Provide the (x, y) coordinate of the cell's center where the given text is located.  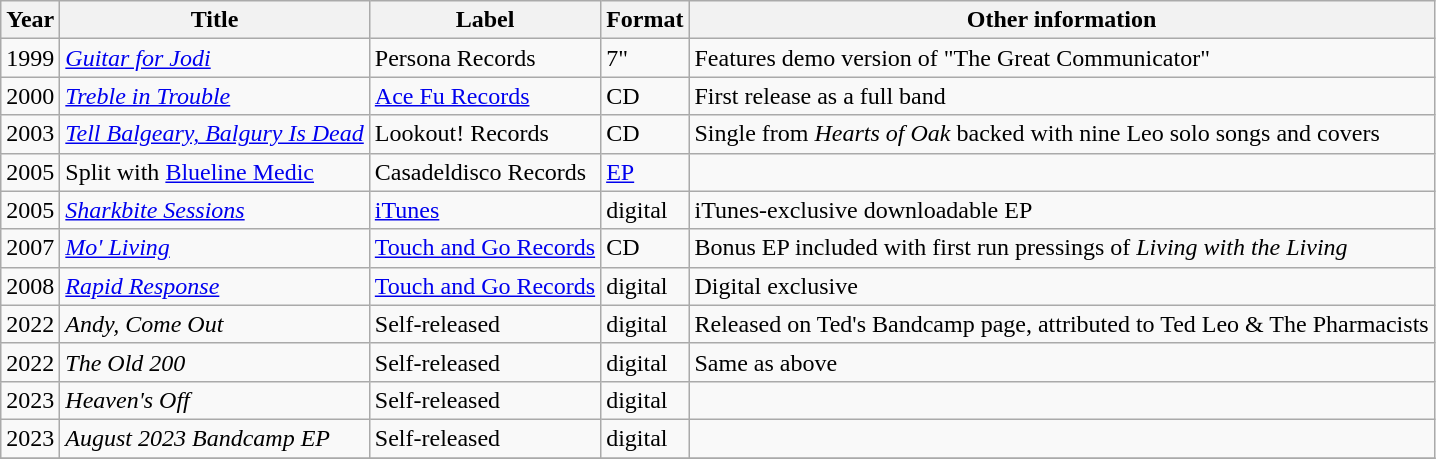
2003 (30, 134)
Year (30, 20)
2007 (30, 248)
Treble in Trouble (214, 96)
Andy, Come Out (214, 324)
Split with Blueline Medic (214, 172)
Lookout! Records (484, 134)
Heaven's Off (214, 400)
Mo' Living (214, 248)
EP (645, 172)
Format (645, 20)
Guitar for Jodi (214, 58)
The Old 200 (214, 362)
Digital exclusive (1062, 286)
Features demo version of "The Great Communicator" (1062, 58)
iTunes-exclusive downloadable EP (1062, 210)
1999 (30, 58)
First release as a full band (1062, 96)
Released on Ted's Bandcamp page, attributed to Ted Leo & The Pharmacists (1062, 324)
Other information (1062, 20)
Label (484, 20)
Casadeldisco Records (484, 172)
iTunes (484, 210)
2008 (30, 286)
Tell Balgeary, Balgury Is Dead (214, 134)
2000 (30, 96)
Title (214, 20)
Ace Fu Records (484, 96)
Same as above (1062, 362)
Rapid Response (214, 286)
Single from Hearts of Oak backed with nine Leo solo songs and covers (1062, 134)
7" (645, 58)
Sharkbite Sessions (214, 210)
Persona Records (484, 58)
August 2023 Bandcamp EP (214, 438)
Bonus EP included with first run pressings of Living with the Living (1062, 248)
